Extract the [x, y] coordinate from the center of the cell holding the provided text.  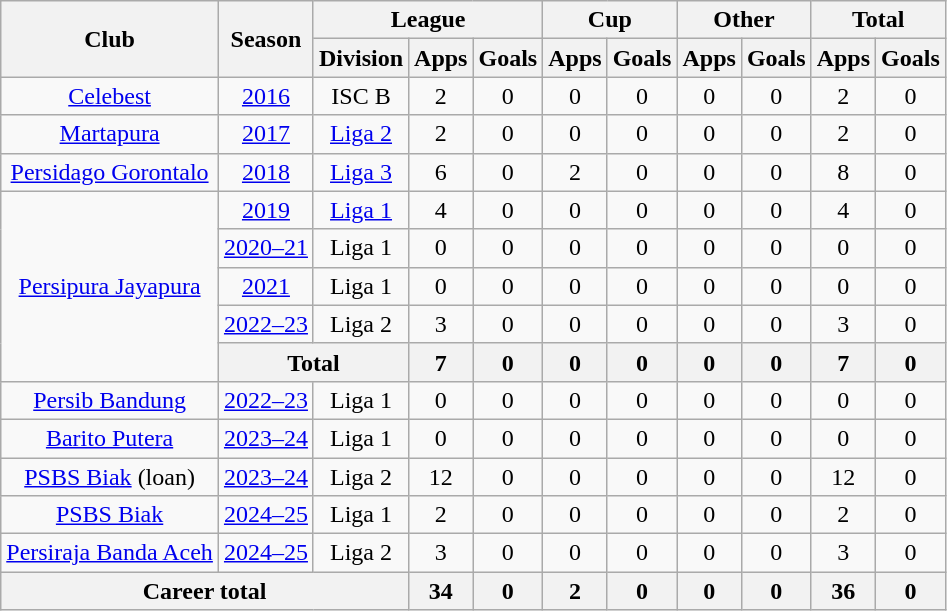
Other [744, 20]
Persidago Gorontalo [110, 172]
Division [360, 58]
36 [843, 591]
2020–21 [266, 248]
2016 [266, 96]
Club [110, 39]
Career total [205, 591]
ISC B [360, 96]
Persiraja Banda Aceh [110, 553]
Persipura Jayapura [110, 286]
2017 [266, 134]
PSBS Biak (loan) [110, 477]
6 [441, 172]
2018 [266, 172]
Celebest [110, 96]
Season [266, 39]
2021 [266, 286]
Martapura [110, 134]
Persib Bandung [110, 400]
2019 [266, 210]
PSBS Biak [110, 515]
34 [441, 591]
8 [843, 172]
Barito Putera [110, 438]
Liga 3 [360, 172]
Cup [610, 20]
League [428, 20]
